Capture the cell that displays the provided text and extract its [X, Y] central coordinate. 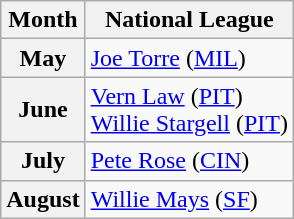
July [43, 161]
June [43, 110]
National League [189, 20]
Joe Torre (MIL) [189, 58]
Pete Rose (CIN) [189, 161]
August [43, 199]
Willie Mays (SF) [189, 199]
May [43, 58]
Month [43, 20]
Vern Law (PIT)Willie Stargell (PIT) [189, 110]
